From the cell containing the given text, extract its center point as [x, y] coordinate. 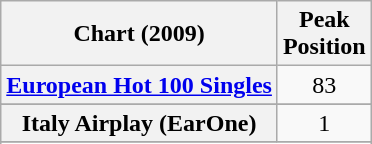
83 [324, 85]
PeakPosition [324, 34]
Italy Airplay (EarOne) [140, 123]
European Hot 100 Singles [140, 85]
1 [324, 123]
Chart (2009) [140, 34]
